Detect which cell encompasses the target text, then output its (x, y) center coordinate. 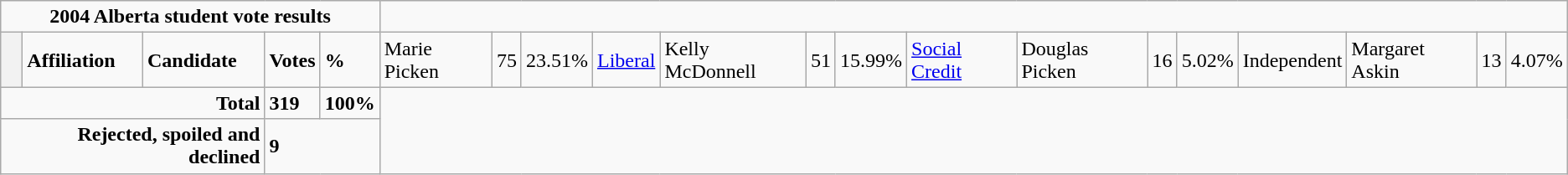
Independent (1292, 60)
Social Credit (962, 60)
9 (322, 146)
23.51% (556, 60)
Total (132, 103)
Rejected, spoiled and declined (132, 146)
Kelly McDonnell (734, 60)
Votes (292, 60)
Margaret Askin (1412, 60)
Candidate (204, 60)
% (350, 60)
15.99% (871, 60)
2004 Alberta student vote results (190, 17)
100% (350, 103)
Douglas Picken (1082, 60)
51 (821, 60)
13 (1491, 60)
5.02% (1208, 60)
75 (506, 60)
4.07% (1536, 60)
Affiliation (83, 60)
Marie Picken (436, 60)
Liberal (626, 60)
16 (1163, 60)
319 (292, 103)
